Determine the (X, Y) coordinate at the center of the cell enclosing the given text.  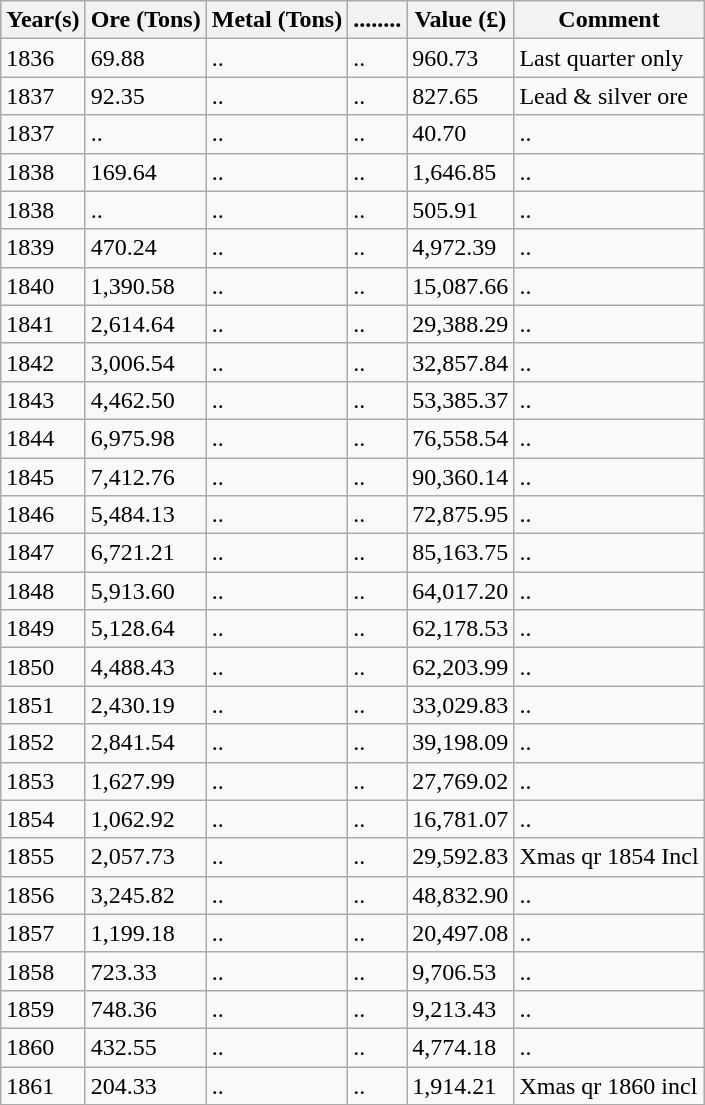
1856 (43, 895)
4,488.43 (146, 667)
1851 (43, 705)
1844 (43, 438)
1,199.18 (146, 933)
1857 (43, 933)
2,614.64 (146, 324)
5,913.60 (146, 591)
3,006.54 (146, 362)
2,841.54 (146, 743)
72,875.95 (460, 515)
1836 (43, 58)
432.55 (146, 1047)
16,781.07 (460, 819)
27,769.02 (460, 781)
9,706.53 (460, 971)
1841 (43, 324)
960.73 (460, 58)
29,592.83 (460, 857)
40.70 (460, 134)
33,029.83 (460, 705)
169.64 (146, 172)
204.33 (146, 1085)
723.33 (146, 971)
4,972.39 (460, 248)
7,412.76 (146, 477)
64,017.20 (460, 591)
827.65 (460, 96)
1842 (43, 362)
Comment (609, 20)
Lead & silver ore (609, 96)
6,721.21 (146, 553)
1846 (43, 515)
3,245.82 (146, 895)
1854 (43, 819)
20,497.08 (460, 933)
Metal (Tons) (277, 20)
1,390.58 (146, 286)
Xmas qr 1860 incl (609, 1085)
1860 (43, 1047)
1855 (43, 857)
Ore (Tons) (146, 20)
92.35 (146, 96)
53,385.37 (460, 400)
76,558.54 (460, 438)
1840 (43, 286)
90,360.14 (460, 477)
48,832.90 (460, 895)
1839 (43, 248)
62,178.53 (460, 629)
5,484.13 (146, 515)
Last quarter only (609, 58)
1850 (43, 667)
1858 (43, 971)
Year(s) (43, 20)
15,087.66 (460, 286)
1853 (43, 781)
1,062.92 (146, 819)
Value (£) (460, 20)
........ (378, 20)
62,203.99 (460, 667)
69.88 (146, 58)
1,914.21 (460, 1085)
2,430.19 (146, 705)
4,462.50 (146, 400)
1845 (43, 477)
748.36 (146, 1009)
2,057.73 (146, 857)
1861 (43, 1085)
Xmas qr 1854 Incl (609, 857)
505.91 (460, 210)
5,128.64 (146, 629)
1859 (43, 1009)
1,627.99 (146, 781)
1852 (43, 743)
1849 (43, 629)
32,857.84 (460, 362)
1847 (43, 553)
9,213.43 (460, 1009)
85,163.75 (460, 553)
1843 (43, 400)
1848 (43, 591)
4,774.18 (460, 1047)
39,198.09 (460, 743)
6,975.98 (146, 438)
470.24 (146, 248)
29,388.29 (460, 324)
1,646.85 (460, 172)
